Output the (X, Y) coordinate of the center of the cell containing the given text.  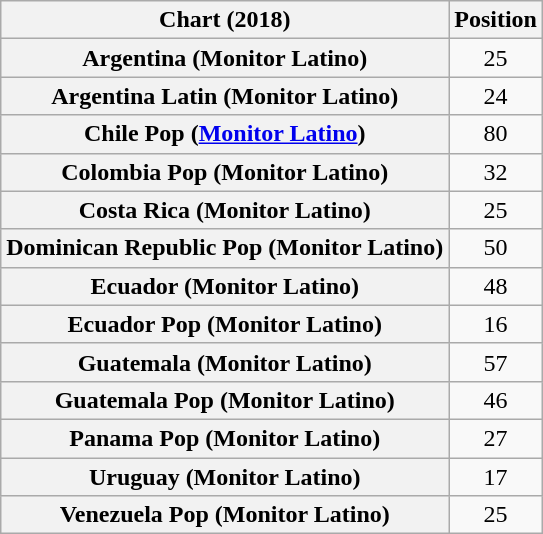
57 (496, 362)
Chart (2018) (225, 20)
Colombia Pop (Monitor Latino) (225, 172)
32 (496, 172)
Uruguay (Monitor Latino) (225, 477)
80 (496, 134)
Dominican Republic Pop (Monitor Latino) (225, 248)
Position (496, 20)
46 (496, 400)
24 (496, 96)
Guatemala (Monitor Latino) (225, 362)
Chile Pop (Monitor Latino) (225, 134)
Costa Rica (Monitor Latino) (225, 210)
27 (496, 438)
Guatemala Pop (Monitor Latino) (225, 400)
Ecuador (Monitor Latino) (225, 286)
17 (496, 477)
Ecuador Pop (Monitor Latino) (225, 324)
Argentina (Monitor Latino) (225, 58)
50 (496, 248)
Venezuela Pop (Monitor Latino) (225, 515)
Argentina Latin (Monitor Latino) (225, 96)
16 (496, 324)
Panama Pop (Monitor Latino) (225, 438)
48 (496, 286)
